Capture the cell that displays the provided text and extract its (x, y) central coordinate. 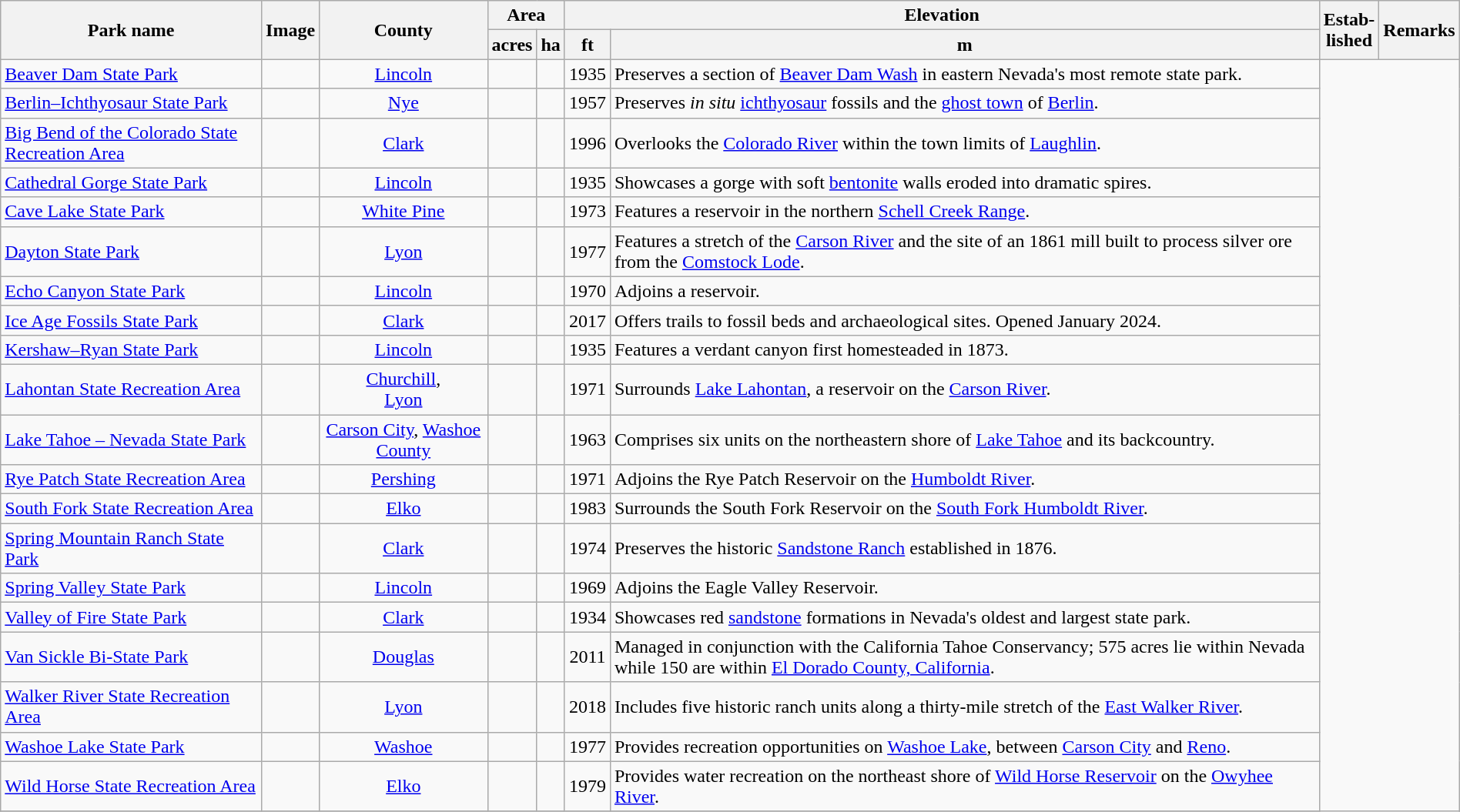
Area (526, 15)
Echo Canyon State Park (131, 291)
Big Bend of the Colorado State Recreation Area (131, 143)
Provides water recreation on the northeast shore of Wild Horse Reservoir on the Owyhee River. (964, 787)
Showcases a gorge with soft bentonite walls eroded into dramatic spires. (964, 182)
Pershing (404, 480)
1969 (587, 588)
m (964, 45)
County (404, 30)
Cathedral Gorge State Park (131, 182)
1934 (587, 617)
Preserves in situ ichthyosaur fossils and the ghost town of Berlin. (964, 103)
Carson City, Washoe County (404, 439)
Offers trails to fossil beds and archaeological sites. Opened January 2024. (964, 320)
1957 (587, 103)
Elevation (942, 15)
1996 (587, 143)
1963 (587, 439)
2018 (587, 707)
Ice Age Fossils State Park (131, 320)
Comprises six units on the northeastern shore of Lake Tahoe and its backcountry. (964, 439)
Managed in conjunction with the California Tahoe Conservancy; 575 acres lie within Nevada while 150 are within El Dorado County, California. (964, 657)
Features a reservoir in the northern Schell Creek Range. (964, 212)
Adjoins the Eagle Valley Reservoir. (964, 588)
1974 (587, 548)
Adjoins the Rye Patch Reservoir on the Humboldt River. (964, 480)
Lahontan State Recreation Area (131, 389)
1983 (587, 509)
Preserves the historic Sandstone Ranch established in 1876. (964, 548)
Features a verdant canyon first homesteaded in 1873. (964, 349)
Spring Mountain Ranch State Park (131, 548)
Features a stretch of the Carson River and the site of an 1861 mill built to process silver ore from the Comstock Lode. (964, 251)
Wild Horse State Recreation Area (131, 787)
1973 (587, 212)
Van Sickle Bi-State Park (131, 657)
1970 (587, 291)
ft (587, 45)
Estab-lished (1349, 30)
Washoe Lake State Park (131, 747)
Preserves a section of Beaver Dam Wash in eastern Nevada's most remote state park. (964, 74)
South Fork State Recreation Area (131, 509)
Cave Lake State Park (131, 212)
Lake Tahoe – Nevada State Park (131, 439)
Park name (131, 30)
Surrounds the South Fork Reservoir on the South Fork Humboldt River. (964, 509)
acres (512, 45)
Beaver Dam State Park (131, 74)
Walker River State Recreation Area (131, 707)
Image (291, 30)
Nye (404, 103)
Valley of Fire State Park (131, 617)
Surrounds Lake Lahontan, a reservoir on the Carson River. (964, 389)
Remarks (1419, 30)
Douglas (404, 657)
2017 (587, 320)
2011 (587, 657)
ha (551, 45)
1979 (587, 787)
Overlooks the Colorado River within the town limits of Laughlin. (964, 143)
Showcases red sandstone formations in Nevada's oldest and largest state park. (964, 617)
Adjoins a reservoir. (964, 291)
White Pine (404, 212)
Provides recreation opportunities on Washoe Lake, between Carson City and Reno. (964, 747)
Berlin–Ichthyosaur State Park (131, 103)
Washoe (404, 747)
Churchill, Lyon (404, 389)
Kershaw–Ryan State Park (131, 349)
Includes five historic ranch units along a thirty-mile stretch of the East Walker River. (964, 707)
Spring Valley State Park (131, 588)
Rye Patch State Recreation Area (131, 480)
Dayton State Park (131, 251)
